Search for the cell housing the specified text and yield its (x, y) center coordinate. 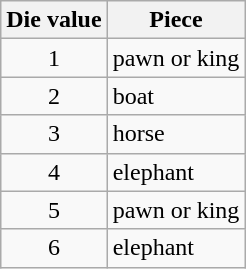
horse (176, 134)
2 (54, 96)
6 (54, 248)
Die value (54, 20)
Piece (176, 20)
5 (54, 210)
1 (54, 58)
boat (176, 96)
4 (54, 172)
3 (54, 134)
